Search for the cell housing the specified text and yield its [X, Y] center coordinate. 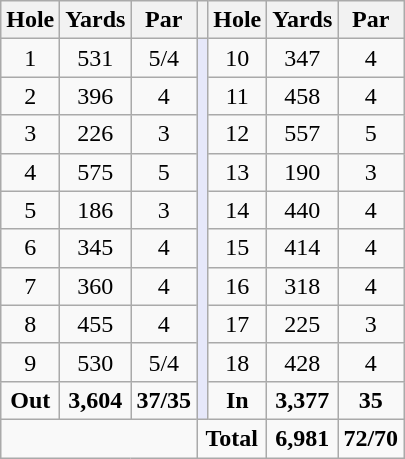
11 [238, 96]
531 [96, 58]
6 [30, 248]
In [238, 400]
17 [238, 324]
Out [30, 400]
225 [302, 324]
396 [96, 96]
3,377 [302, 400]
226 [96, 134]
186 [96, 210]
428 [302, 362]
414 [302, 248]
16 [238, 286]
345 [96, 248]
557 [302, 134]
37/35 [164, 400]
530 [96, 362]
575 [96, 172]
6,981 [302, 438]
8 [30, 324]
35 [371, 400]
9 [30, 362]
Total [232, 438]
318 [302, 286]
360 [96, 286]
347 [302, 58]
3,604 [96, 400]
458 [302, 96]
190 [302, 172]
18 [238, 362]
7 [30, 286]
12 [238, 134]
15 [238, 248]
13 [238, 172]
440 [302, 210]
2 [30, 96]
1 [30, 58]
72/70 [371, 438]
455 [96, 324]
10 [238, 58]
14 [238, 210]
